Detect which cell encompasses the target text, then output its [X, Y] center coordinate. 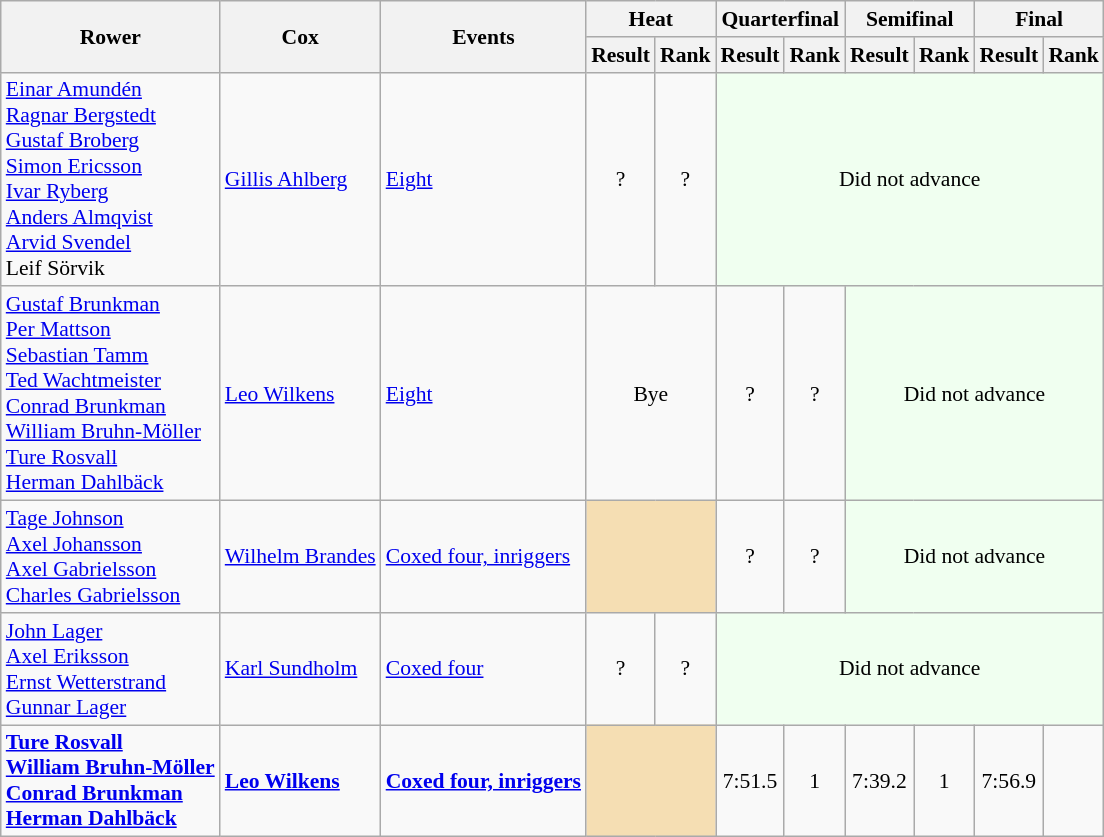
Rower [110, 36]
Tage JohnsonAxel JohanssonAxel GabrielssonCharles Gabrielsson [110, 557]
Karl Sundholm [300, 669]
Ture RosvallWilliam Bruhn-MöllerConrad BrunkmanHerman Dahlbäck [110, 781]
Final [1038, 19]
Heat [650, 19]
Gustaf BrunkmanPer MattsonSebastian TammTed WachtmeisterConrad BrunkmanWilliam Bruhn-MöllerTure RosvallHerman Dahlbäck [110, 394]
John LagerAxel ErikssonErnst WetterstrandGunnar Lager [110, 669]
Semifinal [910, 19]
Einar AmundénRagnar BergstedtGustaf BrobergSimon EricssonIvar RybergAnders AlmqvistArvid SvendelLeif Sörvik [110, 179]
Events [484, 36]
Cox [300, 36]
Gillis Ahlberg [300, 179]
Quarterfinal [780, 19]
7:39.2 [880, 781]
Wilhelm Brandes [300, 557]
Bye [650, 394]
Coxed four [484, 669]
7:56.9 [1008, 781]
7:51.5 [750, 781]
